Provide the (X, Y) coordinate of the cell's center where the given text is located.  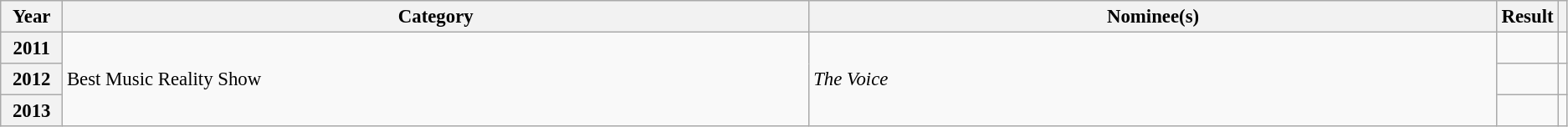
Nominee(s) (1153, 17)
2012 (32, 79)
The Voice (1153, 80)
2011 (32, 48)
Best Music Reality Show (436, 80)
Result (1528, 17)
Category (436, 17)
Year (32, 17)
2013 (32, 111)
